Pinpoint the cell where the given text exists, returning its [X, Y] midpoint coordinate. 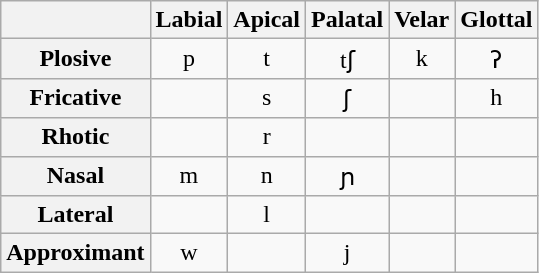
ʃ [348, 98]
Fricative [76, 98]
Nasal [76, 176]
ʔ [496, 59]
Approximant [76, 253]
j [348, 253]
s [267, 98]
ɲ [348, 176]
k [422, 59]
Lateral [76, 215]
Apical [267, 20]
tʃ [348, 59]
t [267, 59]
Rhotic [76, 137]
p [189, 59]
m [189, 176]
w [189, 253]
Velar [422, 20]
r [267, 137]
Glottal [496, 20]
n [267, 176]
Plosive [76, 59]
Palatal [348, 20]
Labial [189, 20]
l [267, 215]
h [496, 98]
